Extract the (x, y) coordinate from the center of the cell holding the provided text.  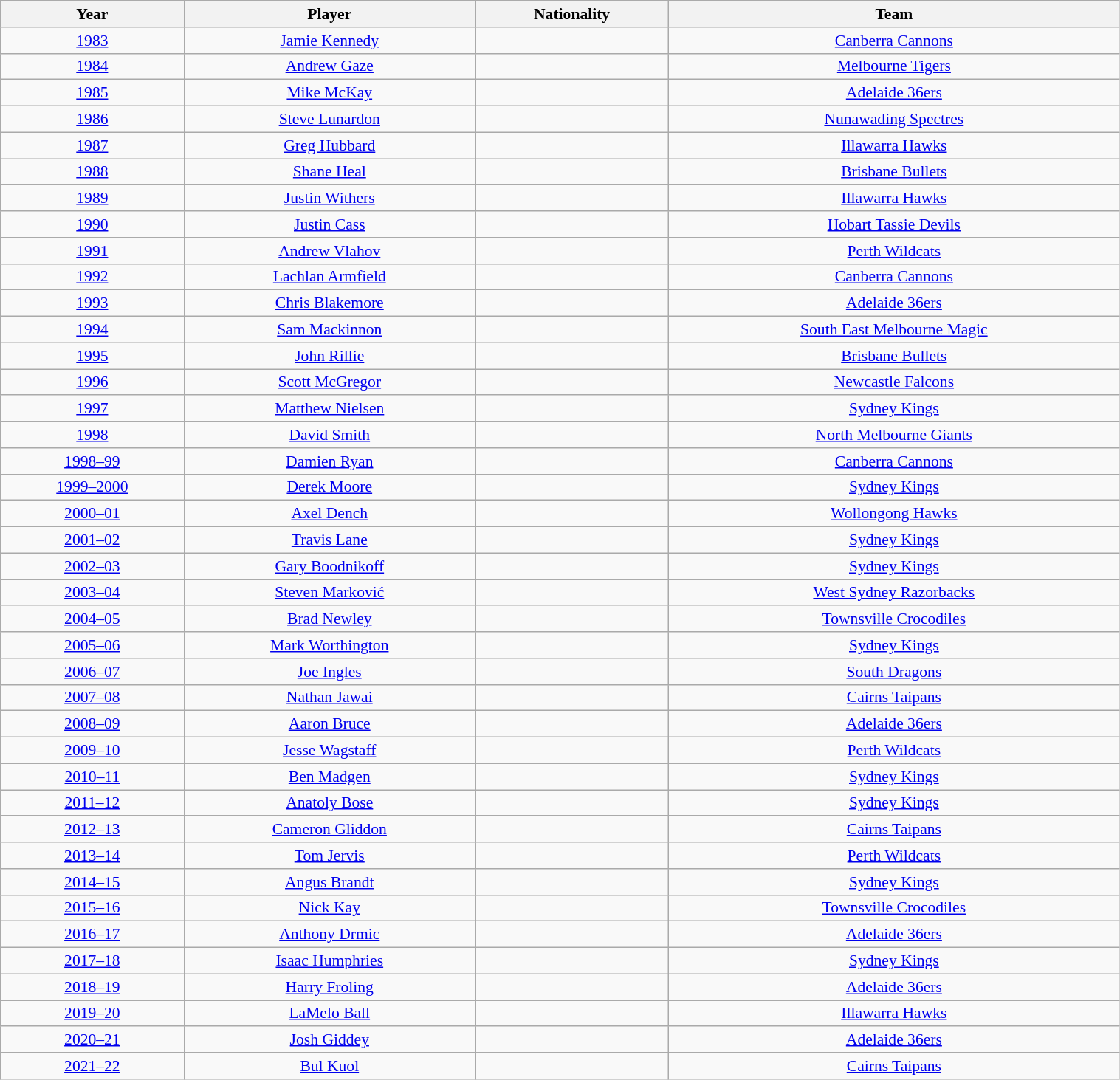
Newcastle Falcons (894, 382)
2019–20 (92, 1014)
Gary Boodnikoff (329, 566)
1998–99 (92, 461)
2007–08 (92, 698)
Anatoly Bose (329, 803)
Wollongong Hawks (894, 514)
LaMelo Ball (329, 1014)
Joe Ingles (329, 672)
Harry Froling (329, 987)
Greg Hubbard (329, 145)
1990 (92, 224)
1988 (92, 172)
Jamie Kennedy (329, 41)
2002–03 (92, 566)
2012–13 (92, 830)
Jesse Wagstaff (329, 751)
John Rillie (329, 356)
1998 (92, 435)
1996 (92, 382)
West Sydney Razorbacks (894, 593)
Steven Marković (329, 593)
Shane Heal (329, 172)
Scott McGregor (329, 382)
2020–21 (92, 1040)
1992 (92, 277)
2001–02 (92, 540)
2018–19 (92, 987)
Mike McKay (329, 93)
2011–12 (92, 803)
2005–06 (92, 645)
2017–18 (92, 961)
1991 (92, 251)
Travis Lane (329, 540)
1993 (92, 303)
Nick Kay (329, 908)
Justin Cass (329, 224)
Aaron Bruce (329, 724)
Brad Newley (329, 619)
Chris Blakemore (329, 303)
Hobart Tassie Devils (894, 224)
North Melbourne Giants (894, 435)
2013–14 (92, 856)
Anthony Drmic (329, 935)
1983 (92, 41)
2008–09 (92, 724)
Steve Lunardon (329, 120)
1994 (92, 330)
2015–16 (92, 908)
Team (894, 14)
Axel Dench (329, 514)
2009–10 (92, 751)
Ben Madgen (329, 777)
1984 (92, 66)
2003–04 (92, 593)
Cameron Gliddon (329, 830)
South East Melbourne Magic (894, 330)
Matthew Nielsen (329, 409)
Andrew Gaze (329, 66)
Angus Brandt (329, 882)
Player (329, 14)
2010–11 (92, 777)
2000–01 (92, 514)
Melbourne Tigers (894, 66)
Nathan Jawai (329, 698)
Sam Mackinnon (329, 330)
1985 (92, 93)
1987 (92, 145)
1986 (92, 120)
Damien Ryan (329, 461)
Andrew Vlahov (329, 251)
Nationality (572, 14)
1995 (92, 356)
2021–22 (92, 1066)
Derek Moore (329, 487)
David Smith (329, 435)
1999–2000 (92, 487)
Year (92, 14)
Justin Withers (329, 199)
2014–15 (92, 882)
2004–05 (92, 619)
1997 (92, 409)
Nunawading Spectres (894, 120)
Josh Giddey (329, 1040)
Mark Worthington (329, 645)
2016–17 (92, 935)
Tom Jervis (329, 856)
Isaac Humphries (329, 961)
1989 (92, 199)
South Dragons (894, 672)
Lachlan Armfield (329, 277)
Bul Kuol (329, 1066)
2006–07 (92, 672)
